Provide the [X, Y] coordinate of the cell's center where the given text is located.  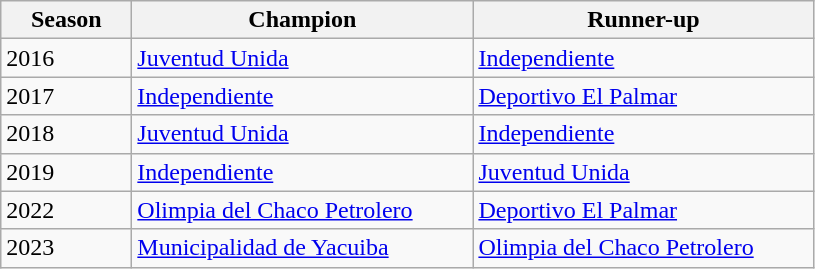
Season [66, 20]
2017 [66, 96]
Runner-up [644, 20]
2023 [66, 248]
Champion [302, 20]
2018 [66, 134]
Municipalidad de Yacuiba [302, 248]
2016 [66, 58]
2022 [66, 210]
2019 [66, 172]
